Search for the cell housing the specified text and yield its (X, Y) center coordinate. 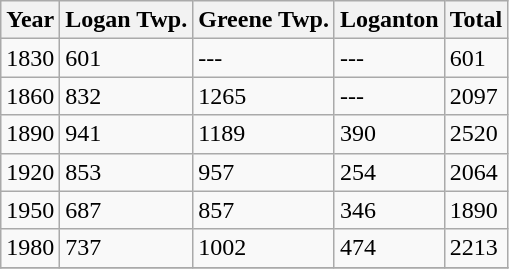
832 (126, 96)
474 (389, 248)
857 (264, 210)
2520 (476, 134)
Loganton (389, 20)
2097 (476, 96)
1920 (30, 172)
957 (264, 172)
687 (126, 210)
2064 (476, 172)
Year (30, 20)
1189 (264, 134)
Greene Twp. (264, 20)
1860 (30, 96)
1830 (30, 58)
254 (389, 172)
2213 (476, 248)
1002 (264, 248)
1950 (30, 210)
Total (476, 20)
941 (126, 134)
1980 (30, 248)
390 (389, 134)
853 (126, 172)
346 (389, 210)
737 (126, 248)
Logan Twp. (126, 20)
1265 (264, 96)
